Provide the [X, Y] coordinate of the cell's center where the given text is located.  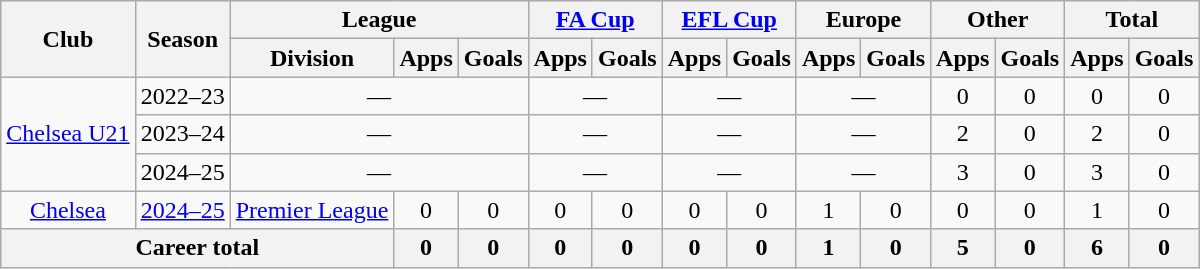
Chelsea [68, 210]
Career total [198, 248]
Premier League [312, 210]
Division [312, 58]
EFL Cup [729, 20]
5 [963, 248]
Other [998, 20]
Chelsea U21 [68, 134]
2023–24 [182, 134]
FA Cup [595, 20]
Europe [863, 20]
Total [1132, 20]
6 [1097, 248]
Season [182, 39]
2022–23 [182, 96]
Club [68, 39]
League [379, 20]
